From the cell containing the given text, extract its center point as (x, y) coordinate. 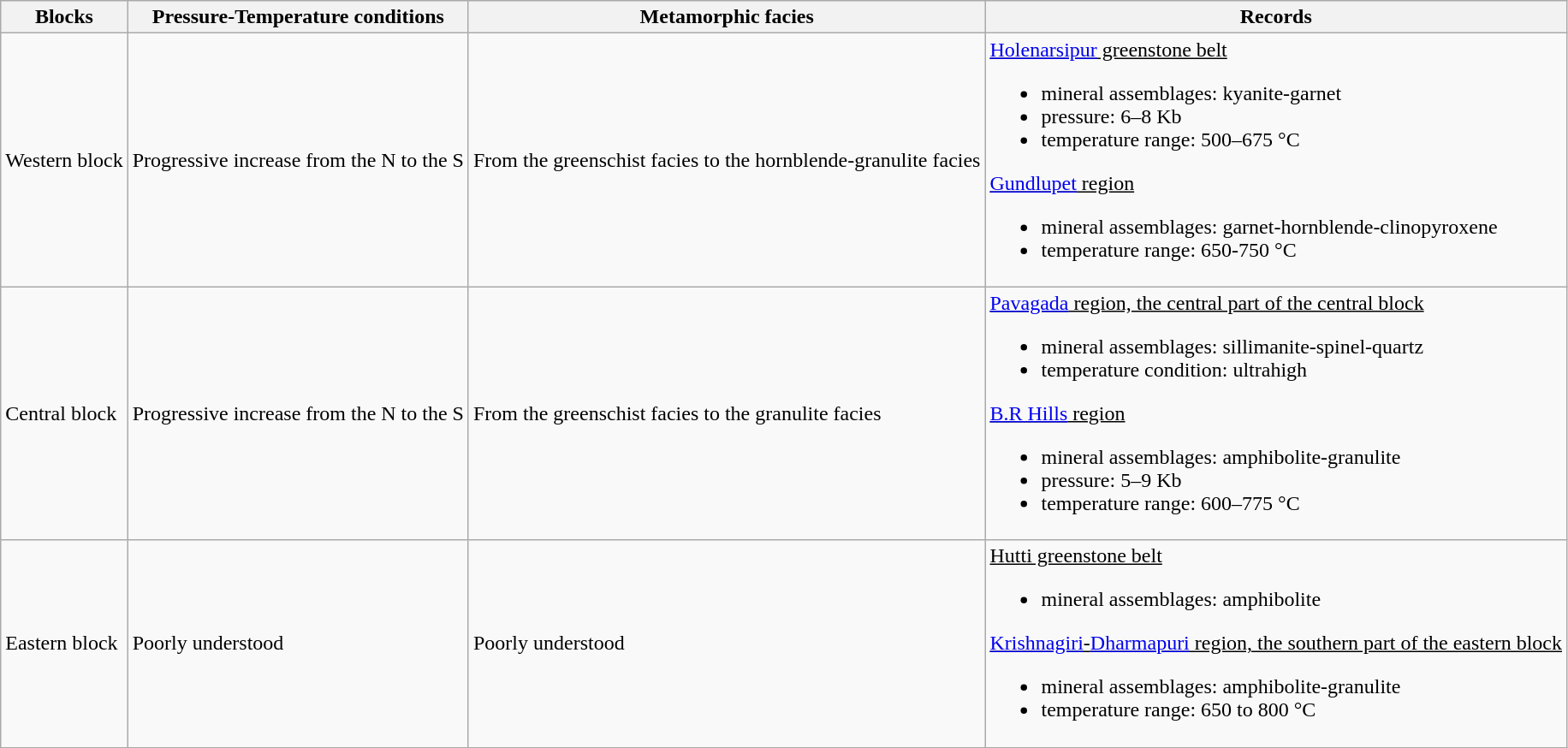
Records (1276, 17)
Eastern block (64, 644)
Blocks (64, 17)
From the greenschist facies to the granulite facies (727, 413)
From the greenschist facies to the hornblende-granulite facies (727, 160)
Central block (64, 413)
Pressure-Temperature conditions (298, 17)
Metamorphic facies (727, 17)
Western block (64, 160)
